Provide the [X, Y] coordinate of the cell's center where the given text is located.  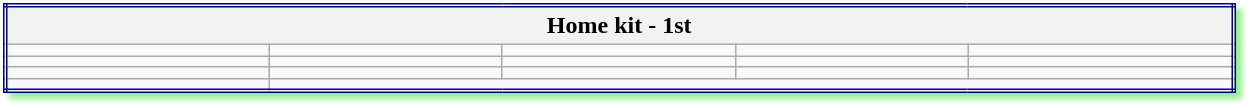
Home kit - 1st [619, 25]
